Detect which cell encompasses the target text, then output its [x, y] center coordinate. 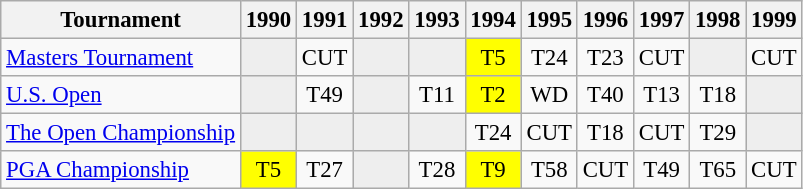
1999 [774, 20]
T13 [661, 95]
1995 [549, 20]
WD [549, 95]
1991 [325, 20]
T27 [325, 170]
1994 [493, 20]
1996 [605, 20]
Masters Tournament [121, 58]
1993 [437, 20]
T29 [718, 133]
Tournament [121, 20]
1997 [661, 20]
1992 [381, 20]
T23 [605, 58]
T65 [718, 170]
T40 [605, 95]
1990 [268, 20]
The Open Championship [121, 133]
T2 [493, 95]
T11 [437, 95]
T28 [437, 170]
T9 [493, 170]
U.S. Open [121, 95]
PGA Championship [121, 170]
1998 [718, 20]
T58 [549, 170]
